Identify which cell holds the provided text, then report its (x, y) central coordinate. 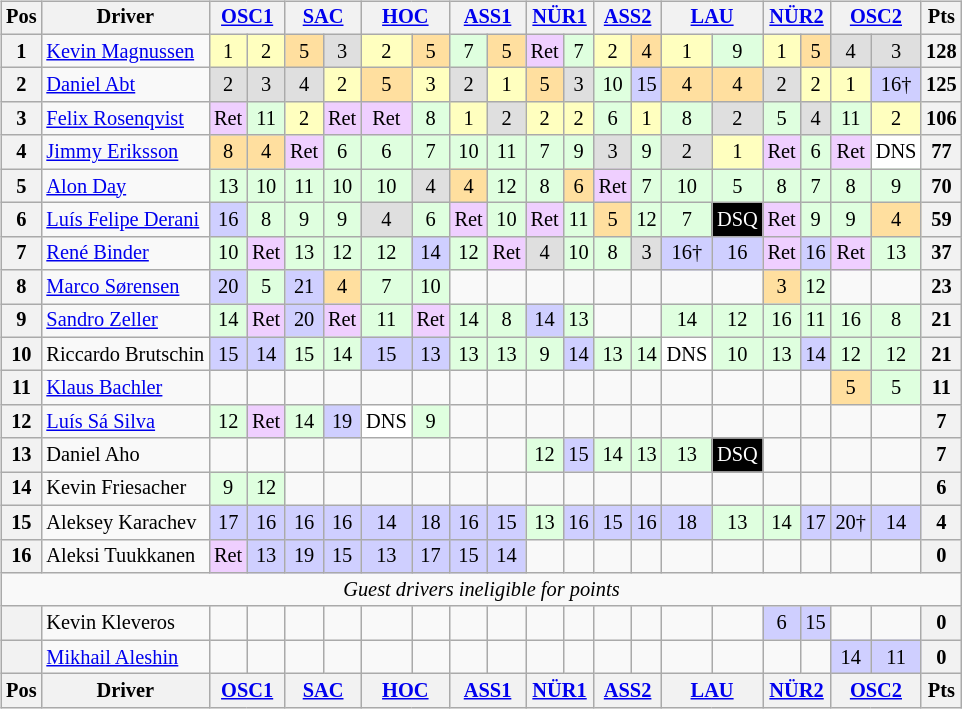
59 (941, 220)
Sandro Zeller (125, 321)
Luís Sá Silva (125, 422)
125 (941, 85)
Kevin Friesacher (125, 489)
128 (941, 51)
Mikhail Aleshin (125, 657)
Aleksi Tuukkanen (125, 556)
Daniel Abt (125, 85)
Daniel Aho (125, 455)
37 (941, 253)
Aleksey Karachev (125, 522)
23 (941, 287)
Luís Felipe Derani (125, 220)
77 (941, 152)
Guest drivers ineligible for points (481, 590)
Kevin Kleveros (125, 623)
20† (851, 522)
Marco Sørensen (125, 287)
Klaus Bachler (125, 388)
Felix Rosenqvist (125, 119)
Kevin Magnussen (125, 51)
70 (941, 186)
Jimmy Eriksson (125, 152)
Alon Day (125, 186)
106 (941, 119)
Riccardo Brutschin (125, 354)
René Binder (125, 253)
